Scan for the cell matching the given text and deliver its [x, y] coordinate at center. 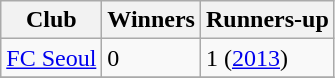
0 [152, 58]
Club [52, 20]
Runners-up [267, 20]
1 (2013) [267, 58]
FC Seoul [52, 58]
Winners [152, 20]
